Identify which cell holds the provided text, then report its (X, Y) central coordinate. 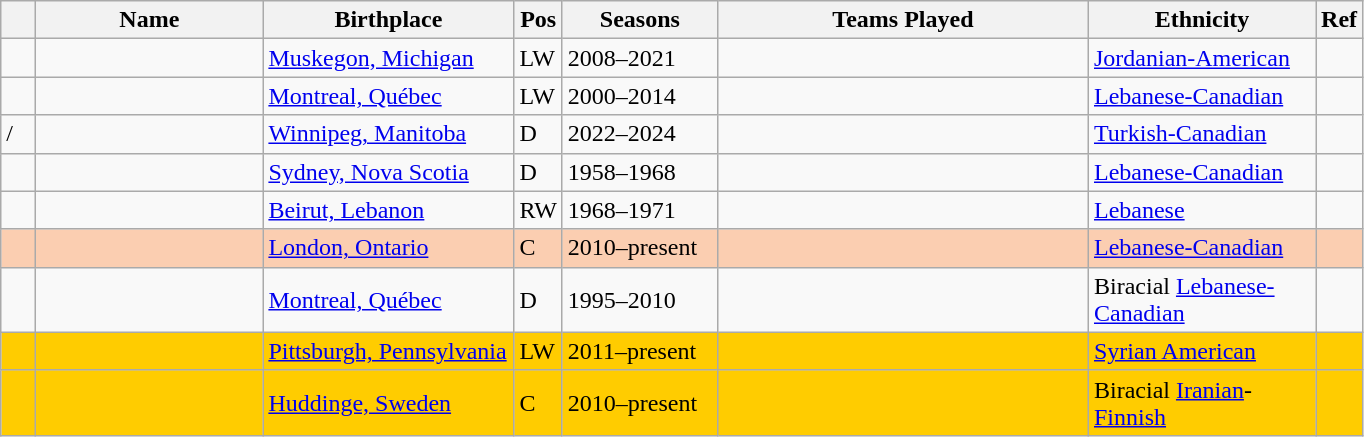
Beirut, Lebanon (388, 210)
Seasons (640, 20)
Name (150, 20)
London, Ontario (388, 248)
Muskegon, Michigan (388, 58)
Ref (1340, 20)
2008–2021 (640, 58)
1995–2010 (640, 300)
2011–present (640, 351)
1968–1971 (640, 210)
Sydney, Nova Scotia (388, 172)
/ (18, 134)
Huddinge, Sweden (388, 402)
2022–2024 (640, 134)
Teams Played (902, 20)
Biracial Lebanese-Canadian (1202, 300)
Syrian American (1202, 351)
Lebanese (1202, 210)
Pittsburgh, Pennsylvania (388, 351)
Turkish-Canadian (1202, 134)
Winnipeg, Manitoba (388, 134)
Jordanian-American (1202, 58)
Birthplace (388, 20)
Pos (538, 20)
Ethnicity (1202, 20)
2000–2014 (640, 96)
RW (538, 210)
Biracial Iranian-Finnish (1202, 402)
1958–1968 (640, 172)
